Return (x, y) of the center of cell containing provided text 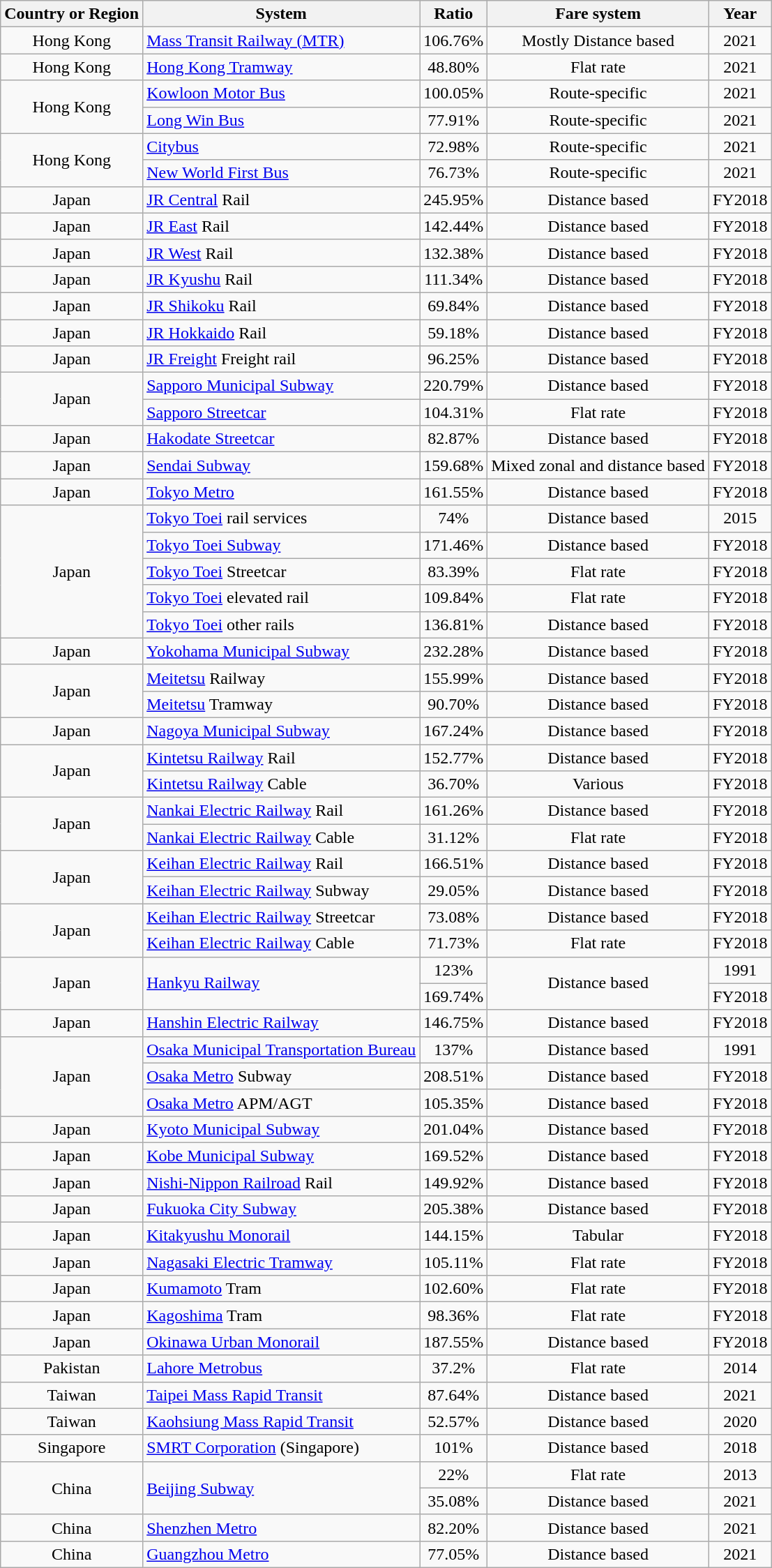
48.80% (453, 67)
Country or Region (72, 14)
144.15% (453, 1236)
132.38% (453, 253)
Mixed zonal and distance based (598, 465)
74% (453, 518)
Osaka Municipal Transportation Bureau (282, 1050)
Yokohama Municipal Subway (282, 651)
220.79% (453, 386)
Singapore (72, 1448)
Tokyo Toei other rails (282, 625)
JR Shikoku Rail (282, 306)
2014 (740, 1368)
87.64% (453, 1395)
29.05% (453, 890)
149.92% (453, 1183)
82.20% (453, 1528)
Citybus (282, 147)
31.12% (453, 837)
Okinawa Urban Monorail (282, 1342)
Kumamoto Tram (282, 1289)
2013 (740, 1474)
152.77% (453, 757)
77.91% (453, 120)
36.70% (453, 784)
Tokyo Toei rail services (282, 518)
JR Freight Freight rail (282, 359)
83.39% (453, 572)
Kintetsu Railway Cable (282, 784)
Kitakyushu Monorail (282, 1236)
Beijing Subway (282, 1488)
208.51% (453, 1076)
111.34% (453, 279)
169.52% (453, 1156)
Mass Transit Railway (MTR) (282, 40)
Meitetsu Railway (282, 678)
72.98% (453, 147)
Nagasaki Electric Tramway (282, 1262)
245.95% (453, 200)
Tabular (598, 1236)
106.76% (453, 40)
171.46% (453, 545)
100.05% (453, 94)
Osaka Metro APM/AGT (282, 1103)
Fare system (598, 14)
82.87% (453, 439)
Hanshin Electric Railway (282, 1023)
Kintetsu Railway Rail (282, 757)
166.51% (453, 864)
Nishi-Nippon Railroad Rail (282, 1183)
Various (598, 784)
Nankai Electric Railway Rail (282, 811)
Fukuoka City Subway (282, 1209)
201.04% (453, 1129)
35.08% (453, 1501)
JR Central Rail (282, 200)
Year (740, 14)
Tokyo Toei Streetcar (282, 572)
Kyoto Municipal Subway (282, 1129)
Sapporo Streetcar (282, 412)
JR Kyushu Rail (282, 279)
Nagoya Municipal Subway (282, 731)
Keihan Electric Railway Streetcar (282, 917)
Sendai Subway (282, 465)
Tokyo Toei elevated rail (282, 598)
137% (453, 1050)
Meitetsu Tramway (282, 704)
155.99% (453, 678)
JR West Rail (282, 253)
2020 (740, 1421)
Kobe Municipal Subway (282, 1156)
Tokyo Toei Subway (282, 545)
102.60% (453, 1289)
96.25% (453, 359)
90.70% (453, 704)
123% (453, 970)
161.55% (453, 492)
Keihan Electric Railway Cable (282, 943)
98.36% (453, 1315)
Keihan Electric Railway Rail (282, 864)
Taipei Mass Rapid Transit (282, 1395)
Osaka Metro Subway (282, 1076)
136.81% (453, 625)
167.24% (453, 731)
Hong Kong Tramway (282, 67)
77.05% (453, 1554)
159.68% (453, 465)
Mostly Distance based (598, 40)
Kaohsiung Mass Rapid Transit (282, 1421)
59.18% (453, 333)
Kowloon Motor Bus (282, 94)
232.28% (453, 651)
69.84% (453, 306)
105.11% (453, 1262)
Sapporo Municipal Subway (282, 386)
System (282, 14)
Tokyo Metro (282, 492)
169.74% (453, 996)
146.75% (453, 1023)
SMRT Corporation (Singapore) (282, 1448)
Keihan Electric Railway Subway (282, 890)
205.38% (453, 1209)
JR East Rail (282, 226)
142.44% (453, 226)
73.08% (453, 917)
Ratio (453, 14)
109.84% (453, 598)
Shenzhen Metro (282, 1528)
71.73% (453, 943)
New World First Bus (282, 173)
2015 (740, 518)
Hakodate Streetcar (282, 439)
Long Win Bus (282, 120)
Hankyu Railway (282, 983)
52.57% (453, 1421)
22% (453, 1474)
2018 (740, 1448)
76.73% (453, 173)
101% (453, 1448)
104.31% (453, 412)
Kagoshima Tram (282, 1315)
Lahore Metrobus (282, 1368)
Pakistan (72, 1368)
Guangzhou Metro (282, 1554)
105.35% (453, 1103)
161.26% (453, 811)
Nankai Electric Railway Cable (282, 837)
187.55% (453, 1342)
37.2% (453, 1368)
JR Hokkaido Rail (282, 333)
